Search for the cell housing the specified text and yield its [X, Y] center coordinate. 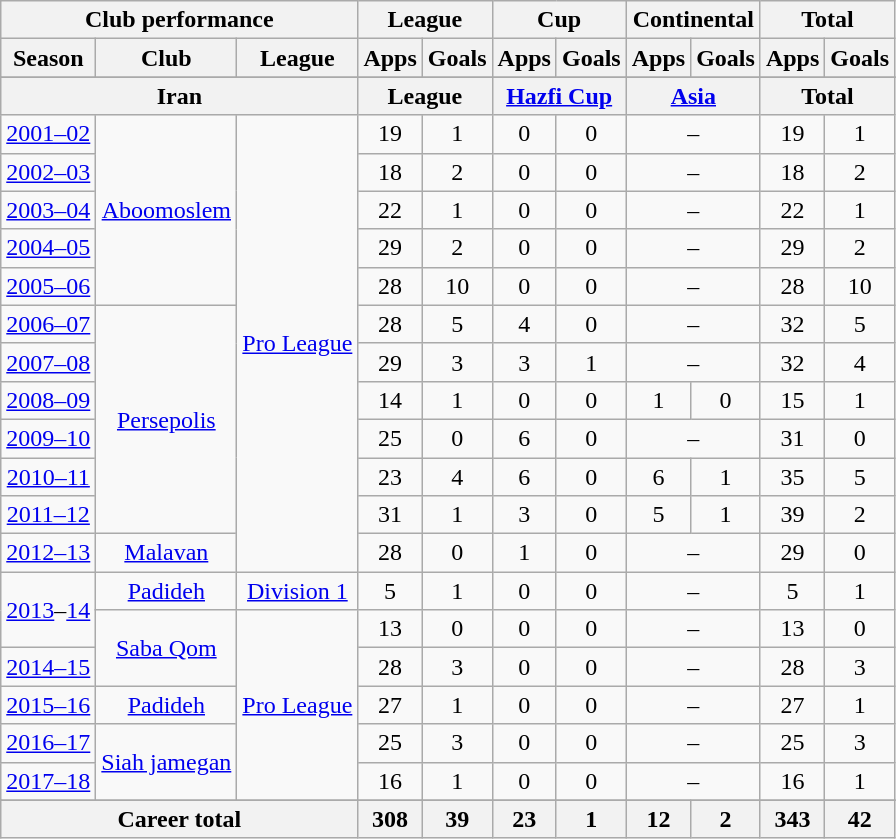
Season [48, 58]
Persepolis [166, 419]
35 [792, 477]
2003–04 [48, 210]
2006–07 [48, 324]
2005–06 [48, 286]
Malavan [166, 553]
2016–17 [48, 743]
Siah jamegan [166, 762]
42 [860, 819]
Asia [693, 96]
2001–02 [48, 134]
2017–18 [48, 781]
Saba Qom [166, 648]
2013–14 [48, 610]
2014–15 [48, 667]
14 [390, 400]
2004–05 [48, 248]
12 [658, 819]
Division 1 [298, 591]
308 [390, 819]
343 [792, 819]
2009–10 [48, 438]
Club performance [180, 20]
2010–11 [48, 477]
2011–12 [48, 515]
Club [166, 58]
2007–08 [48, 362]
15 [792, 400]
Hazfi Cup [559, 96]
Cup [559, 20]
2002–03 [48, 172]
2015–16 [48, 705]
Career total [180, 819]
Iran [180, 96]
2008–09 [48, 400]
Continental [693, 20]
2012–13 [48, 553]
Aboomoslem [166, 210]
